Find where the given text appears and provide that cell's center as [x, y] coordinate. 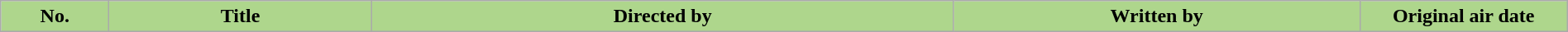
Written by [1156, 16]
Original air date [1464, 16]
Title [240, 16]
No. [55, 16]
Directed by [662, 16]
